From the cell containing the given text, extract its center point as [x, y] coordinate. 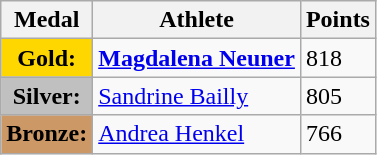
Silver: [47, 96]
Bronze: [47, 134]
Points [338, 20]
Sandrine Bailly [197, 96]
Athlete [197, 20]
Medal [47, 20]
Gold: [47, 58]
766 [338, 134]
Magdalena Neuner [197, 58]
818 [338, 58]
805 [338, 96]
Andrea Henkel [197, 134]
